Return the [X, Y] coordinate for the center point of the cell that contains the specified text.  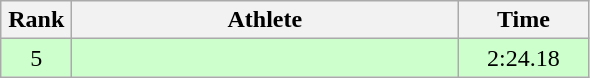
Time [524, 20]
5 [36, 58]
Rank [36, 20]
2:24.18 [524, 58]
Athlete [265, 20]
